Identify which cell holds the provided text, then report its [X, Y] central coordinate. 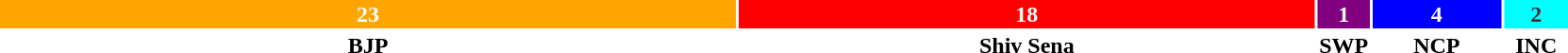
23 [368, 14]
18 [1026, 14]
2 [1536, 14]
4 [1437, 14]
1 [1343, 14]
